Determine the [x, y] coordinate at the center of the cell enclosing the given text.  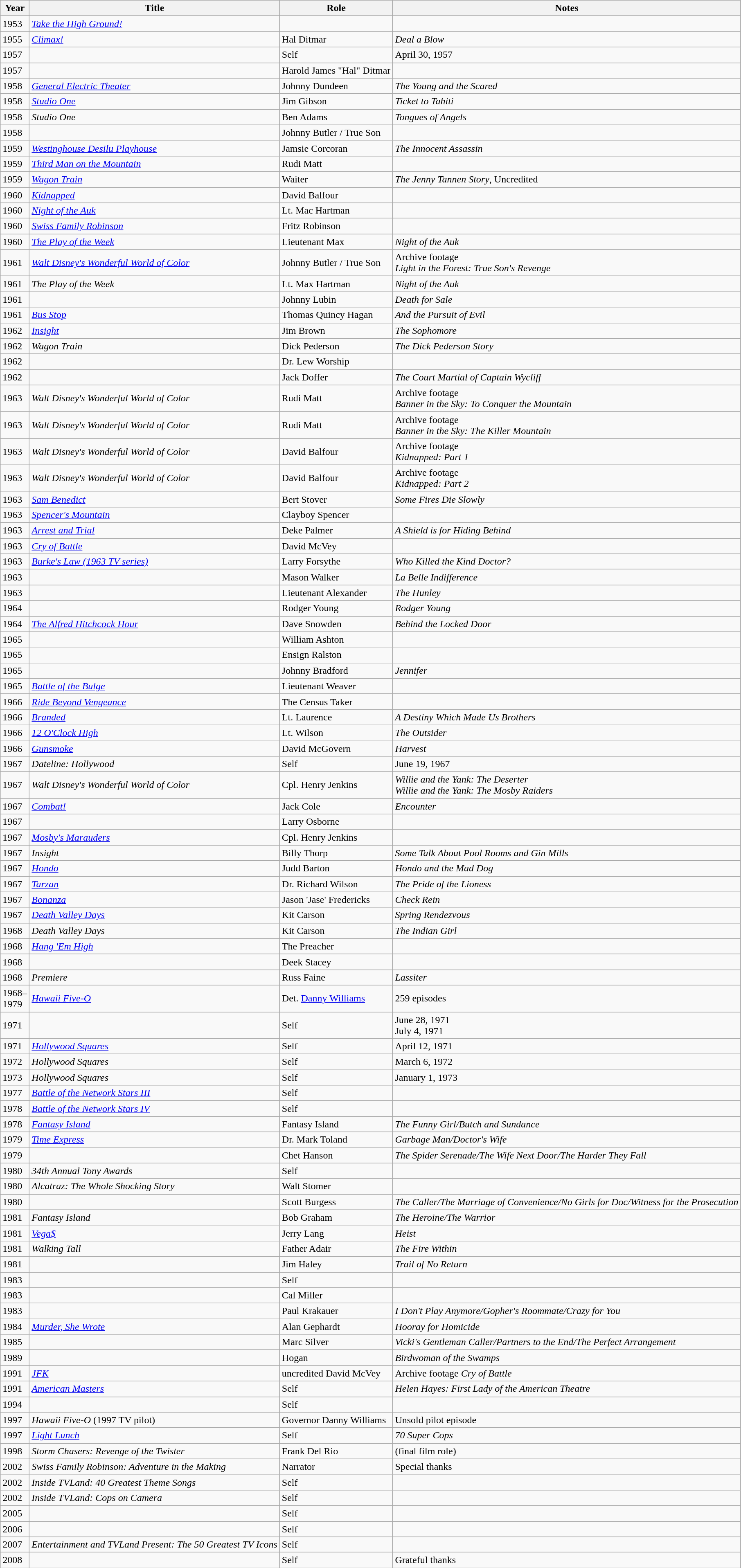
2005 [15, 1513]
The Hunley [567, 593]
Storm Chasers: Revenge of the Twister [155, 1451]
David McVey [336, 546]
Chet Hanson [336, 1155]
The Spider Serenade/The Wife Next Door/The Harder They Fall [567, 1155]
Hawaii Five-O (1997 TV pilot) [155, 1420]
Jerry Lang [336, 1233]
Billy Thorp [336, 853]
Lt. Wilson [336, 733]
Larry Osborne [336, 822]
Deek Stacey [336, 962]
The Innocent Assassin [567, 148]
Hang 'Em High [155, 946]
Larry Forsythe [336, 562]
Russ Faine [336, 977]
Frank Del Rio [336, 1451]
Archive footage Cry of Battle [567, 1373]
American Masters [155, 1389]
Deke Palmer [336, 531]
Some Talk About Pool Rooms and Gin Mills [567, 853]
12 O'Clock High [155, 733]
1989 [15, 1358]
Third Man on the Mountain [155, 164]
April 30, 1957 [567, 55]
Special thanks [567, 1467]
Heist [567, 1233]
Helen Hayes: First Lady of the American Theatre [567, 1389]
Vicki's Gentleman Caller/Partners to the End/The Perfect Arrangement [567, 1342]
Tongues of Angels [567, 117]
1953 [15, 24]
Branded [155, 717]
Willie and the Yank: The DeserterWillie and the Yank: The Mosby Raiders [567, 785]
The Pride of the Lioness [567, 884]
Lt. Max Hartman [336, 284]
Trail of No Return [567, 1264]
Lt. Mac Hartman [336, 211]
Who Killed the Kind Doctor? [567, 562]
The Heroine/The Warrior [567, 1217]
1984 [15, 1327]
The Indian Girl [567, 931]
A Shield is for Hiding Behind [567, 531]
The Fire Within [567, 1249]
Governor Danny Williams [336, 1420]
June 28, 1971July 4, 1971 [567, 1025]
Jim Brown [336, 331]
Narrator [336, 1467]
Dr. Mark Toland [336, 1140]
Hal Ditmar [336, 39]
Spring Rendezvous [567, 915]
Harold James "Hal" Ditmar [336, 70]
Murder, She Wrote [155, 1327]
Scott Burgess [336, 1202]
Grateful thanks [567, 1560]
Jack Doffer [336, 377]
Title [155, 8]
Role [336, 8]
Swiss Family Robinson [155, 226]
The Outsider [567, 733]
Time Express [155, 1140]
Jim Haley [336, 1264]
Jason 'Jase' Fredericks [336, 900]
Dave Snowden [336, 624]
Walt Stomer [336, 1186]
Cal Miller [336, 1296]
Cry of Battle [155, 546]
Ben Adams [336, 117]
Bus Stop [155, 315]
Marc Silver [336, 1342]
Some Fires Die Slowly [567, 499]
Battle of the Network Stars III [155, 1093]
Ride Beyond Vengeance [155, 702]
Encounter [567, 806]
70 Super Cops [567, 1435]
Hogan [336, 1358]
1977 [15, 1093]
1972 [15, 1062]
Combat! [155, 806]
Alcatraz: The Whole Shocking Story [155, 1186]
Check Rein [567, 900]
Archive footageKidnapped: Part 1 [567, 452]
Notes [567, 8]
The Dick Pederson Story [567, 346]
Westinghouse Desilu Playhouse [155, 148]
(final film role) [567, 1451]
Gunsmoke [155, 748]
Johnny Dundeen [336, 86]
Arrest and Trial [155, 531]
The Sophomore [567, 331]
Spencer's Mountain [155, 515]
Father Adair [336, 1249]
Deal a Blow [567, 39]
April 12, 1971 [567, 1046]
Hawaii Five-O [155, 998]
259 episodes [567, 998]
Ensign Ralston [336, 655]
Dick Pederson [336, 346]
Jamsie Corcoran [336, 148]
1985 [15, 1342]
Burke's Law (1963 TV series) [155, 562]
Det. Danny Williams [336, 998]
Hooray for Homicide [567, 1327]
1968–1979 [15, 998]
And the Pursuit of Evil [567, 315]
Light Lunch [155, 1435]
The Preacher [336, 946]
The Young and the Scared [567, 86]
Archive footageBanner in the Sky: To Conquer the Mountain [567, 398]
Climax! [155, 39]
Thomas Quincy Hagan [336, 315]
Unsold pilot episode [567, 1420]
Paul Krakauer [336, 1311]
Dr. Richard Wilson [336, 884]
January 1, 1973 [567, 1078]
Clayboy Spencer [336, 515]
34th Annual Tony Awards [155, 1171]
Mason Walker [336, 577]
Bert Stover [336, 499]
Hondo and the Mad Dog [567, 868]
Johnny Bradford [336, 670]
2006 [15, 1529]
Jennifer [567, 670]
Lieutenant Alexander [336, 593]
Johnny Lubin [336, 299]
Alan Gephardt [336, 1327]
The Court Martial of Captain Wycliff [567, 377]
Take the High Ground! [155, 24]
JFK [155, 1373]
The Funny Girl/Butch and Sundance [567, 1124]
La Belle Indifference [567, 577]
Archive footageLight in the Forest: True Son's Revenge [567, 263]
Garbage Man/Doctor's Wife [567, 1140]
Bob Graham [336, 1217]
Hondo [155, 868]
Inside TVLand: Cops on Camera [155, 1498]
Waiter [336, 179]
Judd Barton [336, 868]
Lassiter [567, 977]
1998 [15, 1451]
Dateline: Hollywood [155, 764]
March 6, 1972 [567, 1062]
uncredited David McVey [336, 1373]
Archive footageBanner in the Sky: The Killer Mountain [567, 425]
The Alfred Hitchcock Hour [155, 624]
Swiss Family Robinson: Adventure in the Making [155, 1467]
Year [15, 8]
2007 [15, 1545]
Entertainment and TVLand Present: The 50 Greatest TV Icons [155, 1545]
Lieutenant Max [336, 242]
June 19, 1967 [567, 764]
Jim Gibson [336, 101]
Harvest [567, 748]
Mosby's Marauders [155, 837]
Battle of the Network Stars IV [155, 1109]
I Don't Play Anymore/Gopher's Roommate/Crazy for You [567, 1311]
Bonanza [155, 900]
1973 [15, 1078]
Premiere [155, 977]
Inside TVLand: 40 Greatest Theme Songs [155, 1482]
Archive footageKidnapped: Part 2 [567, 478]
1955 [15, 39]
Death for Sale [567, 299]
Ticket to Tahiti [567, 101]
Jack Cole [336, 806]
Vega$ [155, 1233]
The Jenny Tannen Story, Uncredited [567, 179]
2008 [15, 1560]
Battle of the Bulge [155, 686]
Walking Tall [155, 1249]
Birdwoman of the Swamps [567, 1358]
Behind the Locked Door [567, 624]
William Ashton [336, 639]
A Destiny Which Made Us Brothers [567, 717]
Kidnapped [155, 195]
Tarzan [155, 884]
1994 [15, 1404]
The Census Taker [336, 702]
Dr. Lew Worship [336, 362]
Lt. Laurence [336, 717]
Lieutenant Weaver [336, 686]
Sam Benedict [155, 499]
The Caller/The Marriage of Convenience/No Girls for Doc/Witness for the Prosecution [567, 1202]
David McGovern [336, 748]
Fritz Robinson [336, 226]
General Electric Theater [155, 86]
